From the cell containing the given text, extract its center point as (x, y) coordinate. 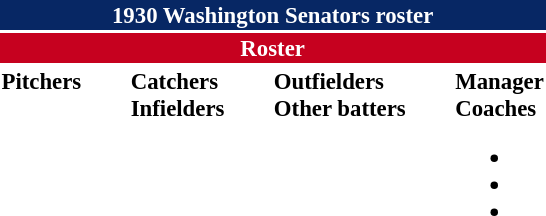
Roster (272, 48)
1930 Washington Senators roster (272, 15)
